Scan for the cell matching the given text and deliver its [x, y] coordinate at center. 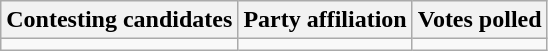
Votes polled [480, 20]
Contesting candidates [120, 20]
Party affiliation [325, 20]
